Pinpoint the cell where the given text exists, returning its (x, y) midpoint coordinate. 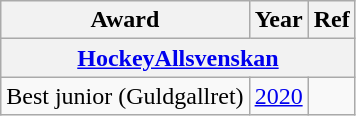
HockeyAllsvenskan (178, 58)
Ref (332, 20)
Award (125, 20)
Year (278, 20)
2020 (278, 96)
Best junior (Guldgallret) (125, 96)
